Identify which cell holds the provided text, then report its [X, Y] central coordinate. 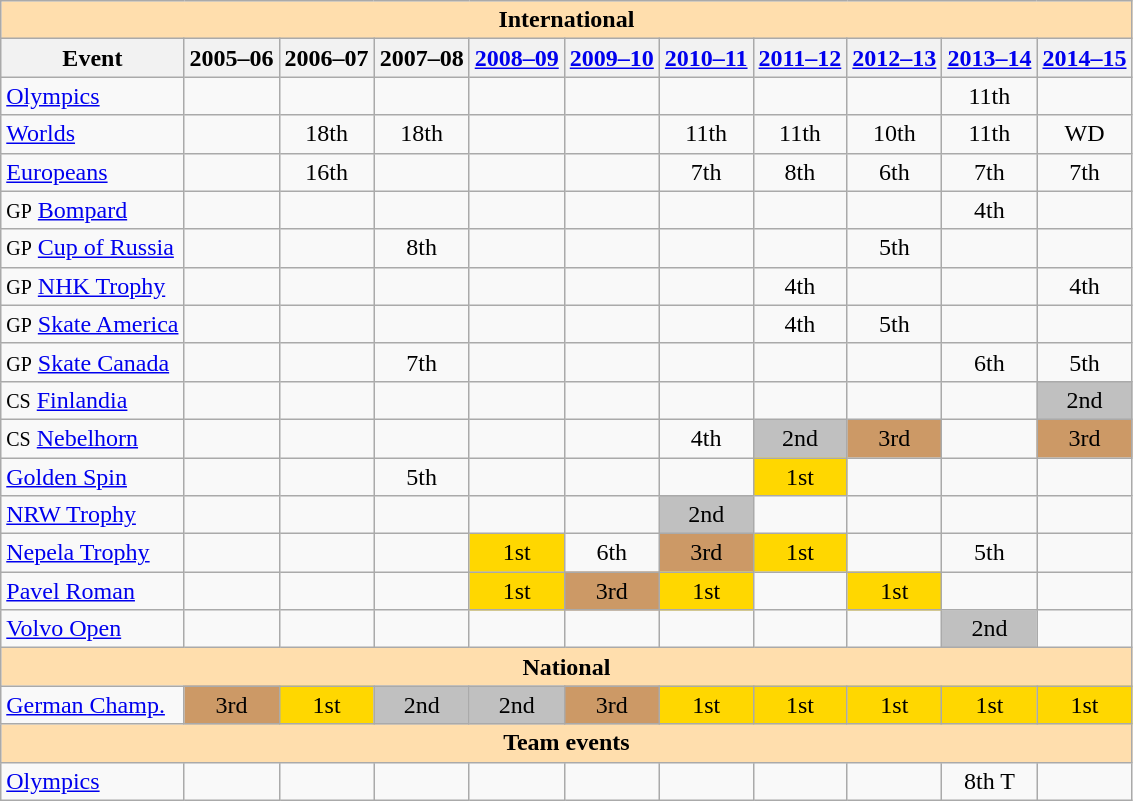
Europeans [92, 172]
WD [1084, 134]
2010–11 [706, 58]
GP Skate Canada [92, 362]
NRW Trophy [92, 515]
National [566, 667]
2009–10 [612, 58]
10th [894, 134]
CS Finlandia [92, 400]
Event [92, 58]
2007–08 [422, 58]
International [566, 20]
Pavel Roman [92, 591]
GP Skate America [92, 324]
Worlds [92, 134]
2006–07 [326, 58]
16th [326, 172]
German Champ. [92, 705]
CS Nebelhorn [92, 438]
Team events [566, 743]
8th T [990, 781]
2012–13 [894, 58]
2011–12 [800, 58]
2008–09 [516, 58]
2005–06 [232, 58]
2014–15 [1084, 58]
GP Bompard [92, 210]
2013–14 [990, 58]
GP Cup of Russia [92, 248]
Volvo Open [92, 629]
Golden Spin [92, 477]
GP NHK Trophy [92, 286]
Nepela Trophy [92, 553]
